Scan for the cell matching the given text and deliver its [x, y] coordinate at center. 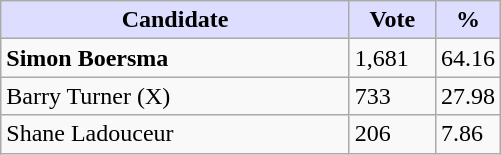
Shane Ladouceur [176, 134]
733 [392, 96]
206 [392, 134]
7.86 [468, 134]
% [468, 20]
Candidate [176, 20]
Simon Boersma [176, 58]
Barry Turner (X) [176, 96]
Vote [392, 20]
1,681 [392, 58]
64.16 [468, 58]
27.98 [468, 96]
